Search for the cell housing the specified text and yield its (X, Y) center coordinate. 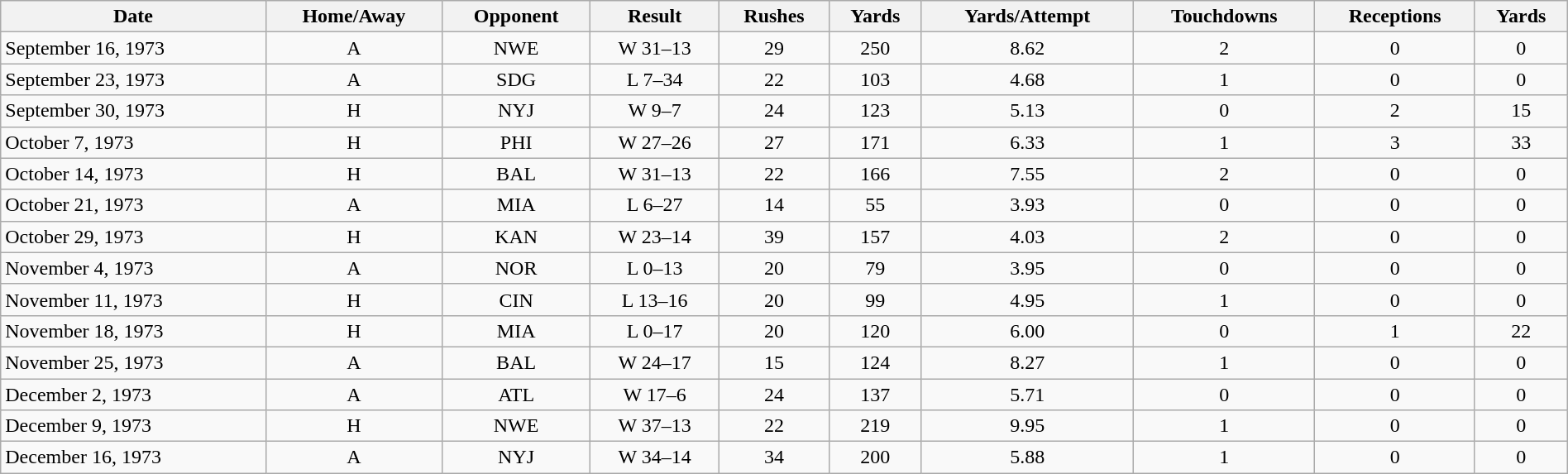
October 21, 1973 (133, 205)
November 25, 1973 (133, 362)
171 (875, 142)
November 4, 1973 (133, 268)
14 (774, 205)
W 9–7 (655, 111)
120 (875, 331)
October 7, 1973 (133, 142)
September 30, 1973 (133, 111)
3.95 (1027, 268)
157 (875, 237)
250 (875, 48)
Home/Away (354, 17)
34 (774, 457)
L 6–27 (655, 205)
September 16, 1973 (133, 48)
December 16, 1973 (133, 457)
8.27 (1027, 362)
3 (1394, 142)
99 (875, 299)
November 18, 1973 (133, 331)
5.71 (1027, 395)
PHI (516, 142)
219 (875, 426)
Receptions (1394, 17)
123 (875, 111)
6.33 (1027, 142)
W 23–14 (655, 237)
5.88 (1027, 457)
6.00 (1027, 331)
SDG (516, 79)
L 13–16 (655, 299)
L 0–13 (655, 268)
ATL (516, 395)
L 0–17 (655, 331)
October 14, 1973 (133, 174)
September 23, 1973 (133, 79)
Yards/Attempt (1027, 17)
4.03 (1027, 237)
October 29, 1973 (133, 237)
9.95 (1027, 426)
Date (133, 17)
Touchdowns (1224, 17)
NOR (516, 268)
W 24–17 (655, 362)
33 (1521, 142)
103 (875, 79)
November 11, 1973 (133, 299)
Opponent (516, 17)
8.62 (1027, 48)
29 (774, 48)
166 (875, 174)
December 2, 1973 (133, 395)
CIN (516, 299)
55 (875, 205)
200 (875, 457)
27 (774, 142)
KAN (516, 237)
79 (875, 268)
124 (875, 362)
7.55 (1027, 174)
4.68 (1027, 79)
4.95 (1027, 299)
Rushes (774, 17)
W 27–26 (655, 142)
L 7–34 (655, 79)
Result (655, 17)
5.13 (1027, 111)
W 37–13 (655, 426)
137 (875, 395)
3.93 (1027, 205)
December 9, 1973 (133, 426)
W 17–6 (655, 395)
39 (774, 237)
W 34–14 (655, 457)
